Scan for the cell matching the given text and deliver its [x, y] coordinate at center. 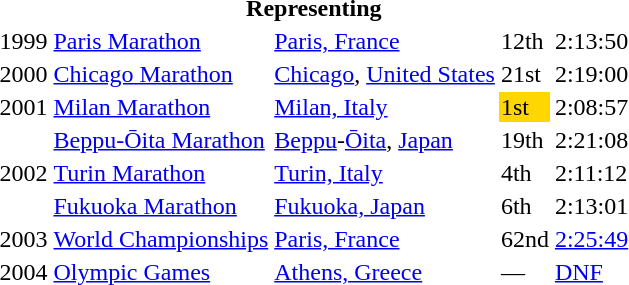
Beppu-Ōita Marathon [161, 140]
2:13:01 [591, 206]
6th [524, 206]
2:08:57 [591, 107]
19th [524, 140]
1st [524, 107]
2:13:50 [591, 41]
Fukuoka, Japan [385, 206]
Fukuoka Marathon [161, 206]
62nd [524, 239]
2:21:08 [591, 140]
World Championships [161, 239]
Paris Marathon [161, 41]
2:11:12 [591, 173]
Milan Marathon [161, 107]
Turin Marathon [161, 173]
Chicago, United States [385, 74]
12th [524, 41]
2:19:00 [591, 74]
Milan, Italy [385, 107]
21st [524, 74]
Turin, Italy [385, 173]
Chicago Marathon [161, 74]
4th [524, 173]
Beppu-Ōita, Japan [385, 140]
2:25:49 [591, 239]
